Identify which cell holds the provided text, then report its [x, y] central coordinate. 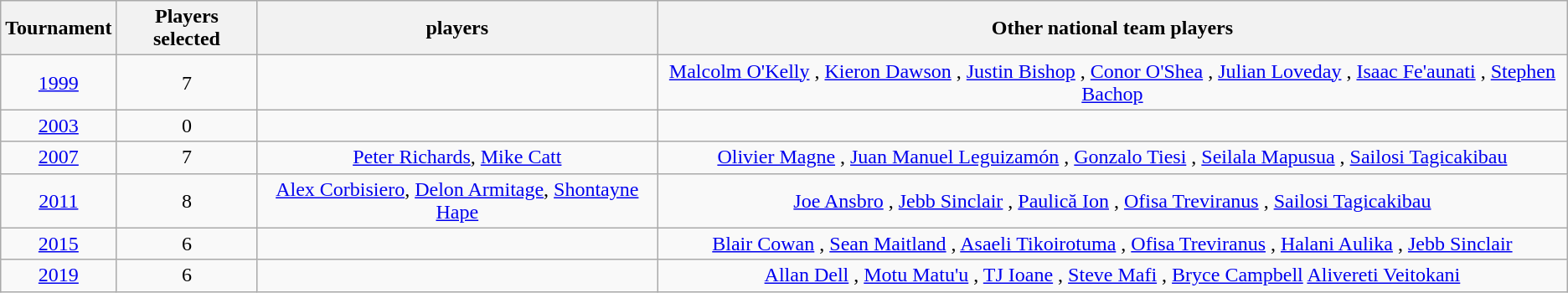
Blair Cowan , Sean Maitland , Asaeli Tikoirotuma , Ofisa Treviranus , Halani Aulika , Jebb Sinclair [1112, 244]
Olivier Magne , Juan Manuel Leguizamón , Gonzalo Tiesi , Seilala Mapusua , Sailosi Tagicakibau [1112, 157]
2015 [59, 244]
2007 [59, 157]
Players selected [187, 28]
8 [187, 201]
Alex Corbisiero, Delon Armitage, Shontayne Hape [457, 201]
Tournament [59, 28]
2011 [59, 201]
Malcolm O'Kelly , Kieron Dawson , Justin Bishop , Conor O'Shea , Julian Loveday , Isaac Fe'aunati , Stephen Bachop [1112, 82]
2019 [59, 275]
Allan Dell , Motu Matu'u , TJ Ioane , Steve Mafi , Bryce Campbell Alivereti Veitokani [1112, 275]
0 [187, 126]
Peter Richards, Mike Catt [457, 157]
players [457, 28]
2003 [59, 126]
Joe Ansbro , Jebb Sinclair , Paulică Ion , Ofisa Treviranus , Sailosi Tagicakibau [1112, 201]
1999 [59, 82]
Other national team players [1112, 28]
